Capture the cell that displays the provided text and extract its [X, Y] central coordinate. 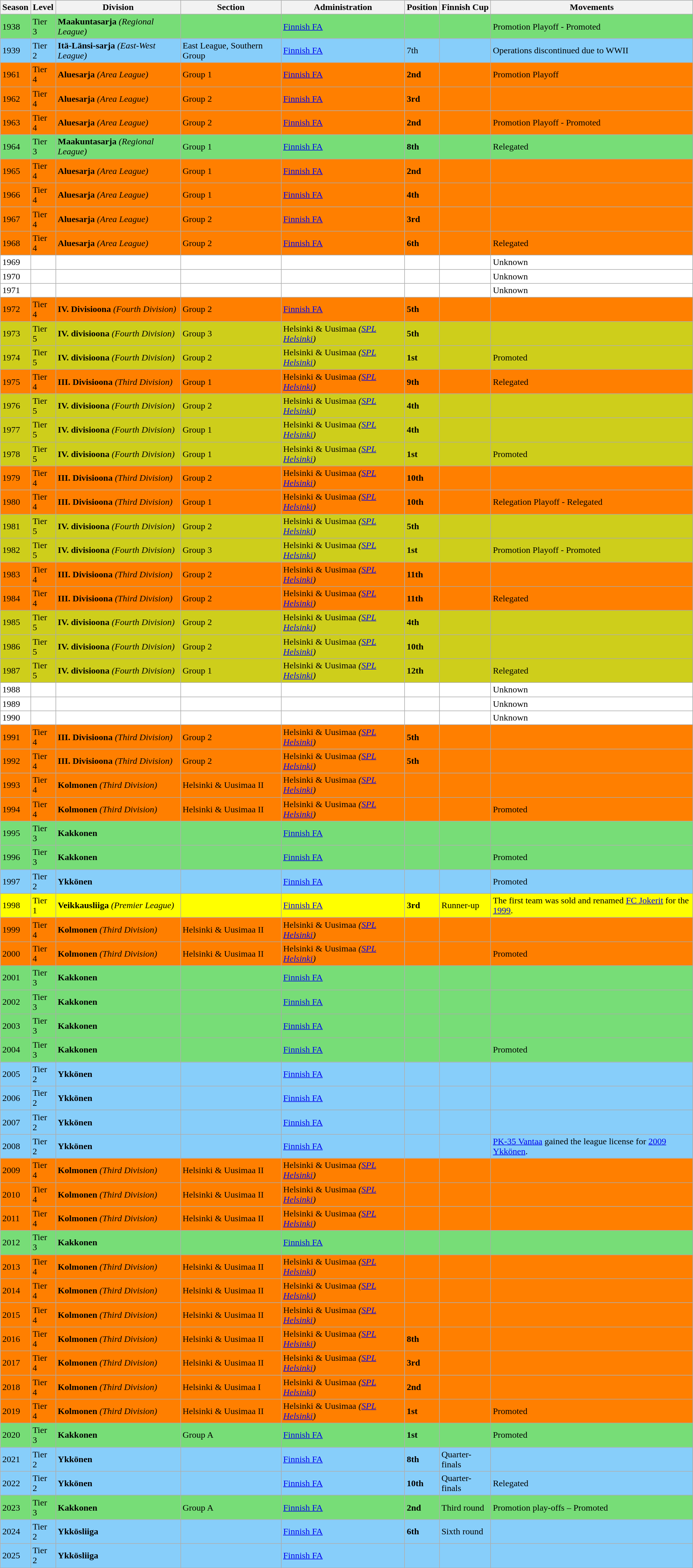
1981 [16, 526]
Level [43, 7]
2014 [16, 1291]
1979 [16, 478]
2000 [16, 953]
2018 [16, 1387]
1991 [16, 737]
Position [422, 7]
Administration [343, 7]
2001 [16, 978]
Veikkausliiga (Premier League) [118, 905]
1939 [16, 50]
1997 [16, 882]
2019 [16, 1411]
7th [422, 50]
1998 [16, 905]
1973 [16, 334]
1965 [16, 171]
2023 [16, 1508]
Relegation Playoff - Relegated [592, 502]
Division [118, 7]
Helsinki & Uusimaa I [231, 1387]
Itä-Länsi-sarja (East-West League) [118, 50]
Sixth round [465, 1531]
2012 [16, 1243]
2008 [16, 1146]
1977 [16, 430]
Runner-up [465, 905]
Third round [465, 1508]
1980 [16, 502]
Promotion Playoff [592, 75]
1971 [16, 291]
2006 [16, 1098]
2021 [16, 1460]
2015 [16, 1314]
1972 [16, 309]
1963 [16, 123]
1964 [16, 147]
East League, Southern Group [231, 50]
1962 [16, 98]
1996 [16, 857]
PK-35 Vantaa gained the league license for 2009 Ykkönen. [592, 1146]
1994 [16, 809]
1968 [16, 243]
2003 [16, 1026]
1975 [16, 382]
1978 [16, 454]
1966 [16, 195]
The first team was sold and renamed FC Jokerit for the 1999. [592, 905]
Finnish Cup [465, 7]
Operations discontinued due to WWII [592, 50]
2002 [16, 1001]
2024 [16, 1531]
1969 [16, 262]
1999 [16, 930]
2011 [16, 1218]
1985 [16, 622]
1989 [16, 704]
2005 [16, 1074]
1983 [16, 574]
1974 [16, 357]
2013 [16, 1266]
Movements [592, 7]
2007 [16, 1122]
1993 [16, 785]
2009 [16, 1170]
1987 [16, 671]
2025 [16, 1556]
1992 [16, 761]
2016 [16, 1339]
Season [16, 7]
1982 [16, 550]
1970 [16, 276]
1988 [16, 690]
1938 [16, 27]
12th [422, 671]
2004 [16, 1050]
1961 [16, 75]
1976 [16, 406]
Section [231, 7]
9th [422, 382]
1990 [16, 718]
2022 [16, 1483]
2017 [16, 1363]
IV. Divisioona (Fourth Division) [118, 309]
Tier 1 [43, 905]
2020 [16, 1435]
1984 [16, 598]
2010 [16, 1195]
1967 [16, 219]
Promotion play-offs – Promoted [592, 1508]
1995 [16, 833]
1986 [16, 646]
